Provide the [x, y] coordinate of the cell's center where the given text is located.  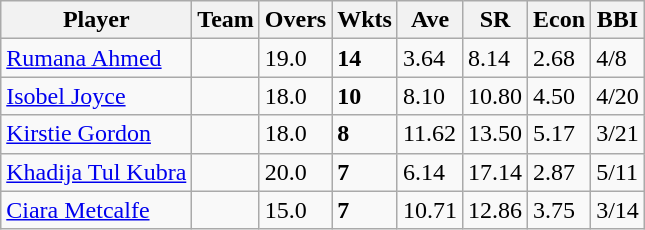
10.71 [430, 210]
2.87 [560, 172]
8.10 [430, 96]
3.64 [430, 58]
3.75 [560, 210]
Kirstie Gordon [96, 134]
4/20 [618, 96]
12.86 [496, 210]
14 [365, 58]
Overs [295, 20]
Isobel Joyce [96, 96]
3/14 [618, 210]
8.14 [496, 58]
4.50 [560, 96]
19.0 [295, 58]
Wkts [365, 20]
3/21 [618, 134]
15.0 [295, 210]
20.0 [295, 172]
2.68 [560, 58]
10 [365, 96]
Player [96, 20]
SR [496, 20]
Econ [560, 20]
Ciara Metcalfe [96, 210]
4/8 [618, 58]
17.14 [496, 172]
13.50 [496, 134]
8 [365, 134]
6.14 [430, 172]
BBI [618, 20]
5/11 [618, 172]
10.80 [496, 96]
5.17 [560, 134]
Team [226, 20]
Rumana Ahmed [96, 58]
Khadija Tul Kubra [96, 172]
11.62 [430, 134]
Ave [430, 20]
